Locate the cell with the specified text and output its (x, y) center coordinate. 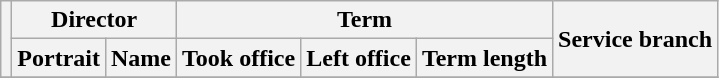
Took office (239, 58)
Left office (359, 58)
Term length (484, 58)
Service branch (636, 39)
Name (140, 58)
Portrait (59, 58)
Director (94, 20)
Term (365, 20)
